Find where the given text appears and provide that cell's center as (X, Y) coordinate. 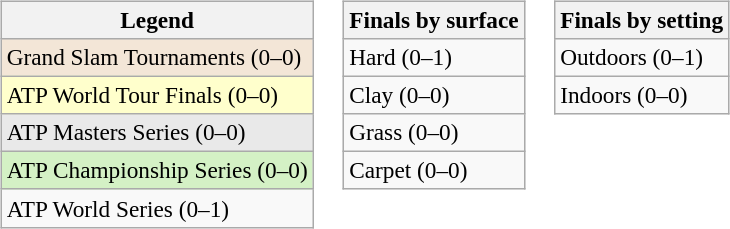
Finals by surface (434, 20)
ATP Championship Series (0–0) (157, 171)
Hard (0–1) (434, 57)
Grand Slam Tournaments (0–0) (157, 57)
Carpet (0–0) (434, 171)
ATP Masters Series (0–0) (157, 133)
ATP World Series (0–1) (157, 208)
Legend (157, 20)
Outdoors (0–1) (642, 57)
Clay (0–0) (434, 95)
ATP World Tour Finals (0–0) (157, 95)
Indoors (0–0) (642, 95)
Finals by setting (642, 20)
Grass (0–0) (434, 133)
